Find where the given text appears and provide that cell's center as (X, Y) coordinate. 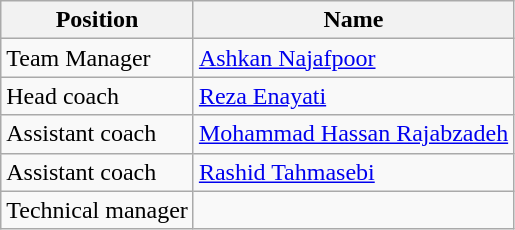
Head coach (98, 96)
Team Manager (98, 58)
Ashkan Najafpoor (353, 58)
Rashid Tahmasebi (353, 172)
Mohammad Hassan Rajabzadeh (353, 134)
Name (353, 20)
Position (98, 20)
Reza Enayati (353, 96)
Technical manager (98, 210)
